Output the [X, Y] coordinate of the center of the cell containing the given text.  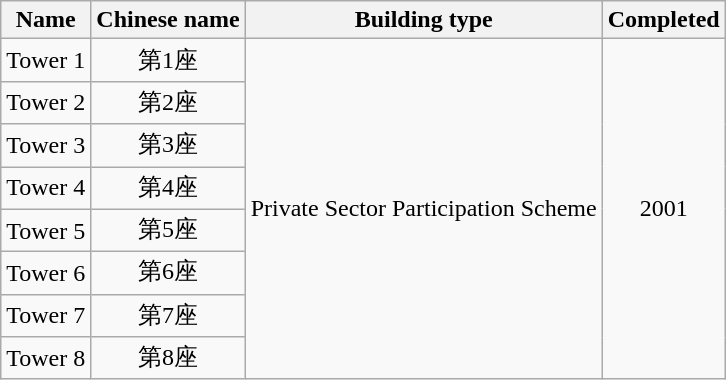
第5座 [168, 230]
Completed [664, 20]
第4座 [168, 188]
Tower 5 [46, 230]
Tower 1 [46, 60]
第1座 [168, 60]
Chinese name [168, 20]
Tower 6 [46, 274]
第6座 [168, 274]
第2座 [168, 102]
Tower 8 [46, 358]
Name [46, 20]
Building type [424, 20]
Private Sector Participation Scheme [424, 209]
Tower 3 [46, 146]
第8座 [168, 358]
Tower 2 [46, 102]
2001 [664, 209]
Tower 4 [46, 188]
Tower 7 [46, 316]
第3座 [168, 146]
第7座 [168, 316]
